Identify which cell holds the provided text, then report its [X, Y] central coordinate. 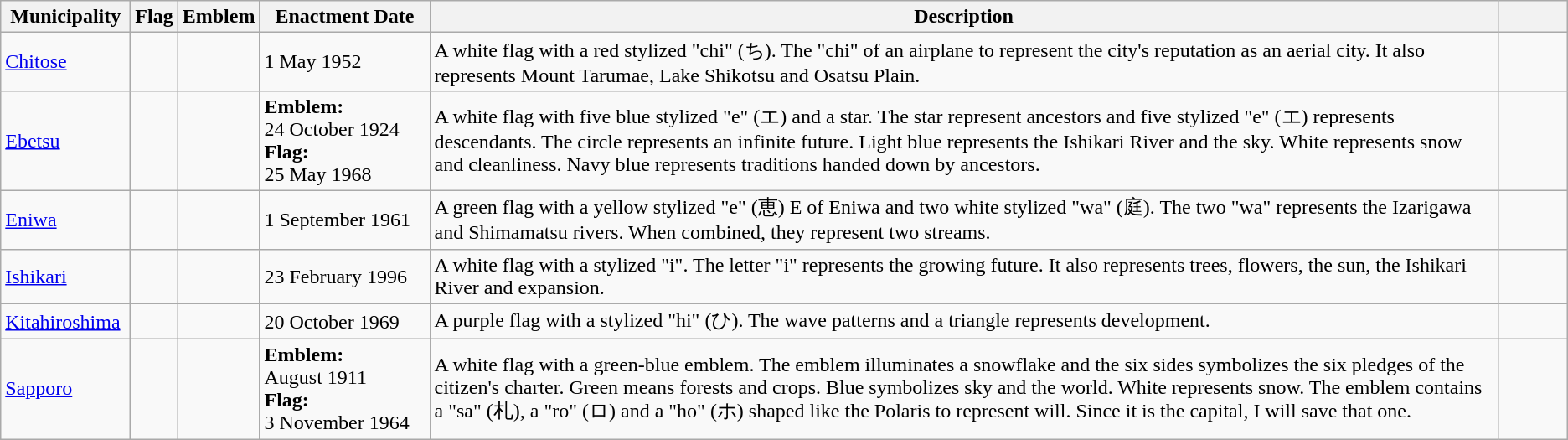
Municipality [65, 17]
20 October 1969 [345, 322]
Emblem:August 1911Flag:3 November 1964 [345, 389]
1 May 1952 [345, 62]
A purple flag with a stylized "hi" (ひ). The wave patterns and a triangle represents development. [963, 322]
Eniwa [65, 220]
Flag [154, 17]
Sapporo [65, 389]
Emblem [219, 17]
Emblem:24 October 1924Flag:25 May 1968 [345, 141]
Description [963, 17]
Chitose [65, 62]
Ishikari [65, 277]
Enactment Date [345, 17]
23 February 1996 [345, 277]
Ebetsu [65, 141]
1 September 1961 [345, 220]
Kitahiroshima [65, 322]
